Extract the [X, Y] coordinate from the center of the cell holding the provided text.  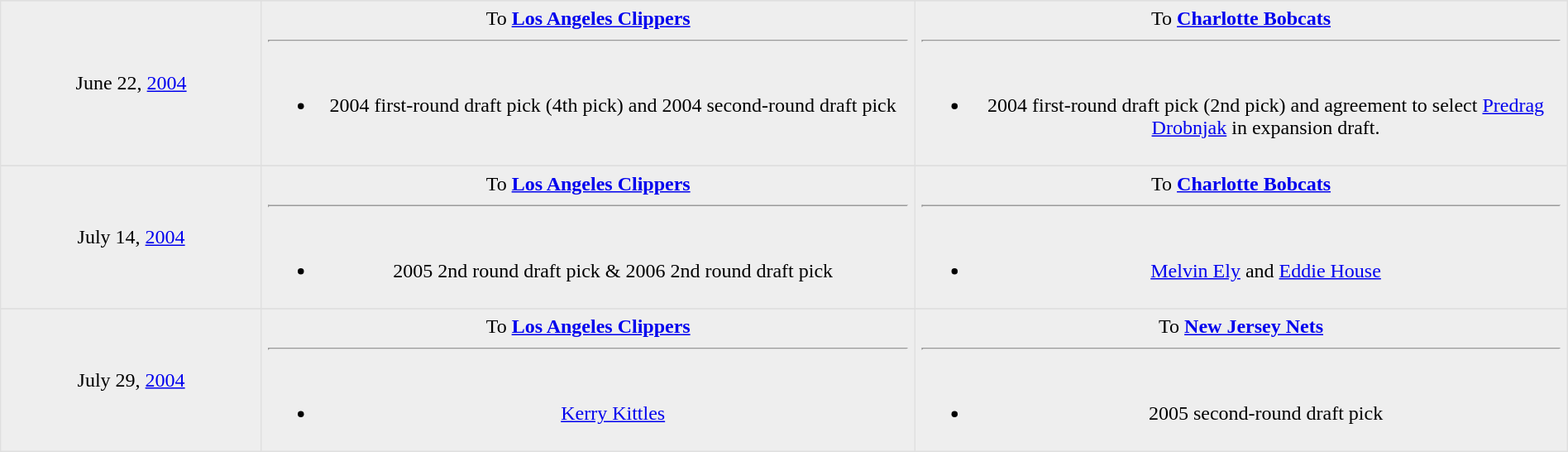
July 14, 2004 [131, 237]
To Los Angeles Clippers2005 2nd round draft pick & 2006 2nd round draft pick [587, 237]
To New Jersey Nets2005 second-round draft pick [1241, 380]
To Los Angeles ClippersKerry Kittles [587, 380]
July 29, 2004 [131, 380]
To Charlotte BobcatsMelvin Ely and Eddie House [1241, 237]
To Los Angeles Clippers2004 first-round draft pick (4th pick) and 2004 second-round draft pick [587, 84]
To Charlotte Bobcats2004 first-round draft pick (2nd pick) and agreement to select Predrag Drobnjak in expansion draft. [1241, 84]
June 22, 2004 [131, 84]
